Pinpoint the cell where the given text exists, returning its [X, Y] midpoint coordinate. 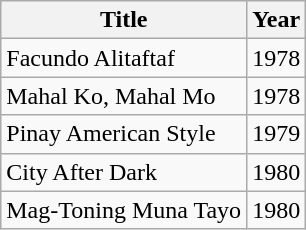
Title [124, 20]
Mag-Toning Muna Tayo [124, 210]
City After Dark [124, 172]
1979 [276, 134]
Pinay American Style [124, 134]
Mahal Ko, Mahal Mo [124, 96]
Facundo Alitaftaf [124, 58]
Year [276, 20]
